Locate the cell with the specified text and output its [X, Y] center coordinate. 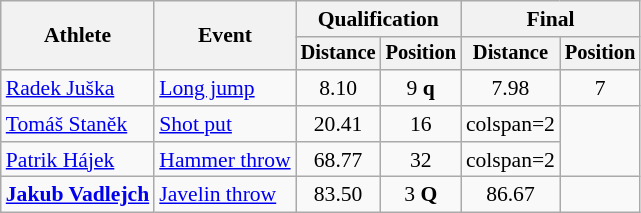
Final [550, 19]
Patrik Hájek [78, 160]
83.50 [338, 195]
Event [224, 36]
9 q [421, 88]
68.77 [338, 160]
Athlete [78, 36]
Radek Juška [78, 88]
8.10 [338, 88]
Shot put [224, 124]
16 [421, 124]
7 [600, 88]
Long jump [224, 88]
20.41 [338, 124]
32 [421, 160]
Jakub Vadlejch [78, 195]
Javelin throw [224, 195]
Qualification [378, 19]
Hammer throw [224, 160]
3 Q [421, 195]
Tomáš Staněk [78, 124]
7.98 [510, 88]
86.67 [510, 195]
